From the cell containing the given text, extract its center point as (X, Y) coordinate. 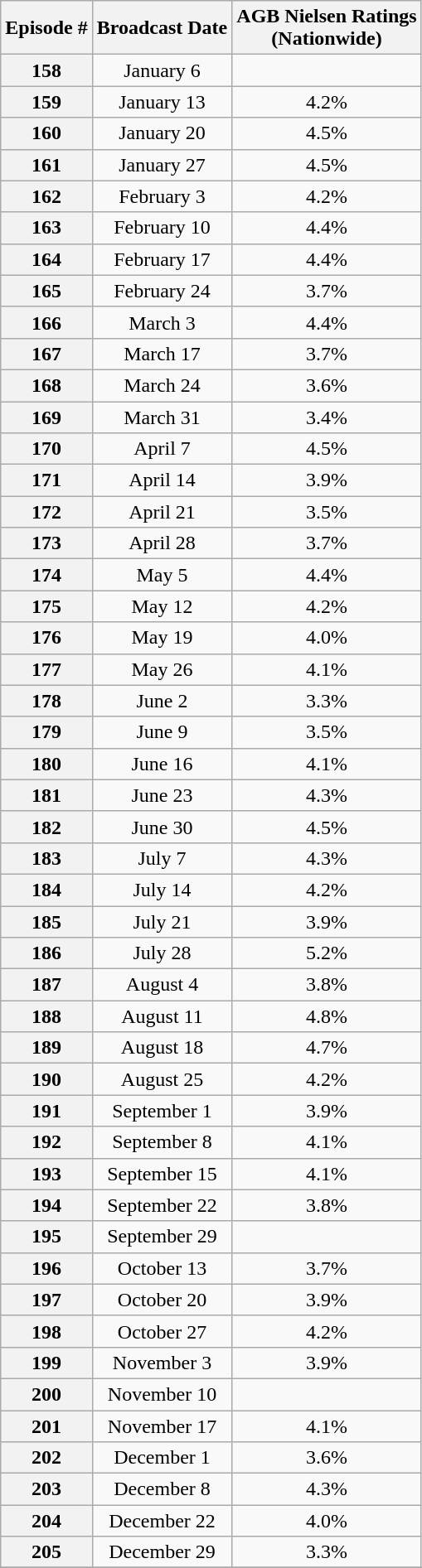
January 13 (162, 102)
March 31 (162, 417)
May 12 (162, 606)
168 (46, 385)
July 28 (162, 953)
5.2% (327, 953)
March 3 (162, 322)
June 16 (162, 764)
161 (46, 165)
165 (46, 291)
Episode # (46, 28)
February 10 (162, 228)
4.8% (327, 1016)
175 (46, 606)
187 (46, 985)
177 (46, 669)
198 (46, 1331)
188 (46, 1016)
170 (46, 449)
196 (46, 1268)
189 (46, 1048)
April 28 (162, 543)
AGB Nielsen Ratings(Nationwide) (327, 28)
180 (46, 764)
September 15 (162, 1174)
159 (46, 102)
May 5 (162, 575)
August 11 (162, 1016)
April 7 (162, 449)
197 (46, 1300)
January 27 (162, 165)
November 3 (162, 1363)
166 (46, 322)
May 19 (162, 638)
204 (46, 1521)
158 (46, 70)
November 10 (162, 1394)
176 (46, 638)
June 9 (162, 732)
4.7% (327, 1048)
199 (46, 1363)
172 (46, 512)
201 (46, 1426)
160 (46, 133)
September 1 (162, 1111)
October 20 (162, 1300)
200 (46, 1394)
178 (46, 701)
Broadcast Date (162, 28)
September 29 (162, 1237)
March 24 (162, 385)
173 (46, 543)
169 (46, 417)
August 25 (162, 1079)
193 (46, 1174)
203 (46, 1489)
202 (46, 1458)
191 (46, 1111)
186 (46, 953)
June 30 (162, 827)
April 21 (162, 512)
205 (46, 1552)
July 21 (162, 922)
179 (46, 732)
September 8 (162, 1142)
October 27 (162, 1331)
February 24 (162, 291)
January 20 (162, 133)
February 17 (162, 259)
163 (46, 228)
December 22 (162, 1521)
3.4% (327, 417)
December 8 (162, 1489)
195 (46, 1237)
182 (46, 827)
February 3 (162, 196)
April 14 (162, 480)
September 22 (162, 1205)
August 4 (162, 985)
164 (46, 259)
December 29 (162, 1552)
July 7 (162, 858)
162 (46, 196)
184 (46, 890)
183 (46, 858)
June 2 (162, 701)
July 14 (162, 890)
December 1 (162, 1458)
190 (46, 1079)
March 17 (162, 354)
November 17 (162, 1426)
174 (46, 575)
181 (46, 795)
January 6 (162, 70)
171 (46, 480)
August 18 (162, 1048)
October 13 (162, 1268)
May 26 (162, 669)
167 (46, 354)
185 (46, 922)
194 (46, 1205)
June 23 (162, 795)
192 (46, 1142)
